For the text-containing cell, return its midpoint in (x, y) coordinate format. 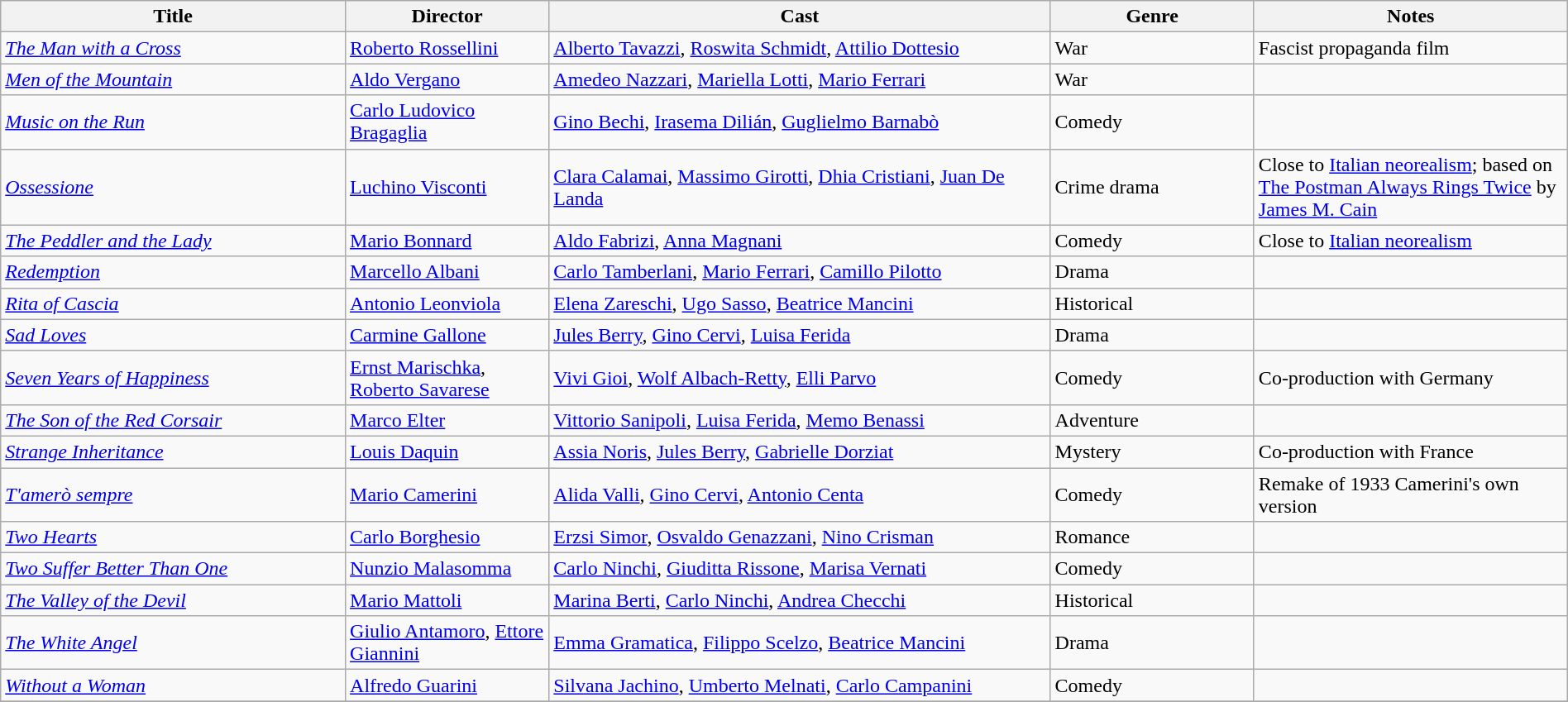
Romance (1152, 537)
Fascist propaganda film (1411, 48)
Seven Years of Happiness (174, 377)
Mario Bonnard (447, 241)
Ernst Marischka, Roberto Savarese (447, 377)
Remake of 1933 Camerini's own version (1411, 494)
Marina Berti, Carlo Ninchi, Andrea Checchi (800, 600)
Carmine Gallone (447, 335)
Two Hearts (174, 537)
Emma Gramatica, Filippo Scelzo, Beatrice Mancini (800, 643)
Vittorio Sanipoli, Luisa Ferida, Memo Benassi (800, 420)
Alberto Tavazzi, Roswita Schmidt, Attilio Dottesio (800, 48)
Co-production with France (1411, 451)
The Man with a Cross (174, 48)
Cast (800, 17)
Clara Calamai, Massimo Girotti, Dhia Cristiani, Juan De Landa (800, 187)
Without a Woman (174, 685)
Aldo Vergano (447, 79)
Carlo Ludovico Bragaglia (447, 122)
Louis Daquin (447, 451)
Rita of Cascia (174, 303)
Mystery (1152, 451)
Luchino Visconti (447, 187)
Alida Valli, Gino Cervi, Antonio Centa (800, 494)
Roberto Rossellini (447, 48)
Title (174, 17)
Crime drama (1152, 187)
Music on the Run (174, 122)
Close to Italian neorealism; based on The Postman Always Rings Twice by James M. Cain (1411, 187)
Men of the Mountain (174, 79)
Carlo Borghesio (447, 537)
Alfredo Guarini (447, 685)
Erzsi Simor, Osvaldo Genazzani, Nino Crisman (800, 537)
Elena Zareschi, Ugo Sasso, Beatrice Mancini (800, 303)
Amedeo Nazzari, Mariella Lotti, Mario Ferrari (800, 79)
The Peddler and the Lady (174, 241)
Marcello Albani (447, 272)
Nunzio Malasomma (447, 569)
Aldo Fabrizi, Anna Magnani (800, 241)
Carlo Tamberlani, Mario Ferrari, Camillo Pilotto (800, 272)
Giulio Antamoro, Ettore Giannini (447, 643)
Antonio Leonviola (447, 303)
Carlo Ninchi, Giuditta Rissone, Marisa Vernati (800, 569)
Two Suffer Better Than One (174, 569)
Redemption (174, 272)
Sad Loves (174, 335)
Vivi Gioi, Wolf Albach-Retty, Elli Parvo (800, 377)
Notes (1411, 17)
Mario Mattoli (447, 600)
The Son of the Red Corsair (174, 420)
Ossessione (174, 187)
Mario Camerini (447, 494)
Jules Berry, Gino Cervi, Luisa Ferida (800, 335)
Silvana Jachino, Umberto Melnati, Carlo Campanini (800, 685)
Marco Elter (447, 420)
T'amerò sempre (174, 494)
Genre (1152, 17)
Adventure (1152, 420)
The White Angel (174, 643)
The Valley of the Devil (174, 600)
Close to Italian neorealism (1411, 241)
Gino Bechi, Irasema Dilián, Guglielmo Barnabò (800, 122)
Co-production with Germany (1411, 377)
Director (447, 17)
Strange Inheritance (174, 451)
Assia Noris, Jules Berry, Gabrielle Dorziat (800, 451)
